Identify which cell holds the provided text, then report its (X, Y) central coordinate. 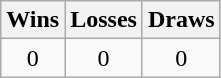
Losses (104, 20)
Draws (181, 20)
Wins (33, 20)
